Output the (X, Y) coordinate of the center of the cell containing the given text.  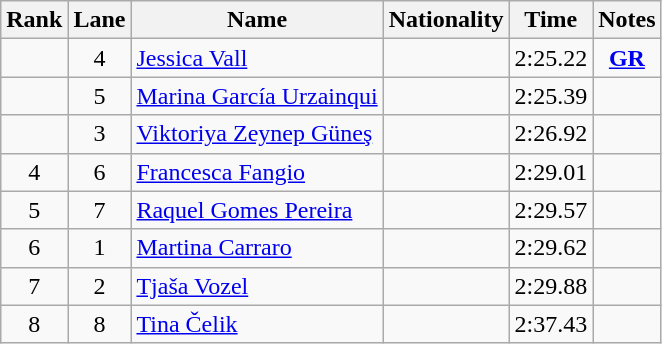
Lane (100, 20)
Marina García Urzainqui (257, 96)
2:26.92 (551, 134)
Nationality (446, 20)
1 (100, 248)
Tjaša Vozel (257, 286)
2:29.88 (551, 286)
2:37.43 (551, 324)
2 (100, 286)
3 (100, 134)
Francesca Fangio (257, 172)
Name (257, 20)
GR (627, 58)
2:25.39 (551, 96)
Martina Carraro (257, 248)
Rank (34, 20)
Jessica Vall (257, 58)
Viktoriya Zeynep Güneş (257, 134)
Time (551, 20)
2:25.22 (551, 58)
2:29.01 (551, 172)
Tina Čelik (257, 324)
2:29.57 (551, 210)
Notes (627, 20)
2:29.62 (551, 248)
Raquel Gomes Pereira (257, 210)
